For the text-containing cell, return its midpoint in [X, Y] coordinate format. 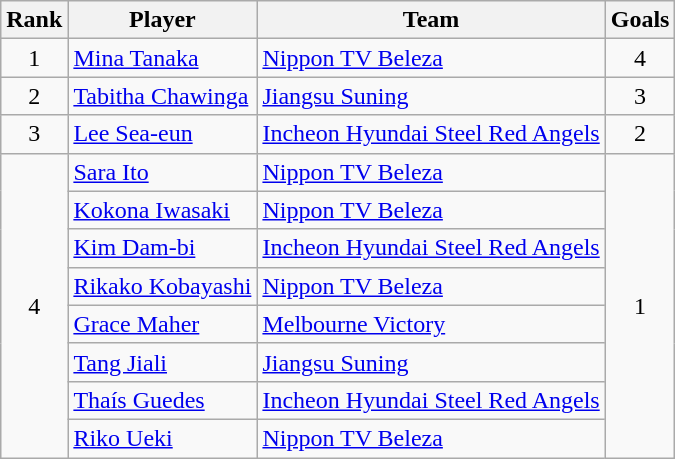
Team [431, 20]
Goals [640, 20]
Grace Maher [162, 324]
Kokona Iwasaki [162, 210]
Player [162, 20]
Rikako Kobayashi [162, 286]
Rank [34, 20]
Melbourne Victory [431, 324]
Riko Ueki [162, 438]
Lee Sea-eun [162, 134]
Kim Dam-bi [162, 248]
Tabitha Chawinga [162, 96]
Thaís Guedes [162, 400]
Sara Ito [162, 172]
Mina Tanaka [162, 58]
Tang Jiali [162, 362]
